Return [X, Y] of the center of cell containing provided text 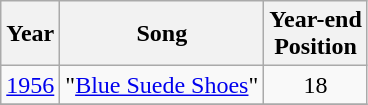
Year [30, 34]
Song [162, 34]
1956 [30, 85]
Year-endPosition [316, 34]
18 [316, 85]
"Blue Suede Shoes" [162, 85]
